Scan for the cell matching the given text and deliver its [x, y] coordinate at center. 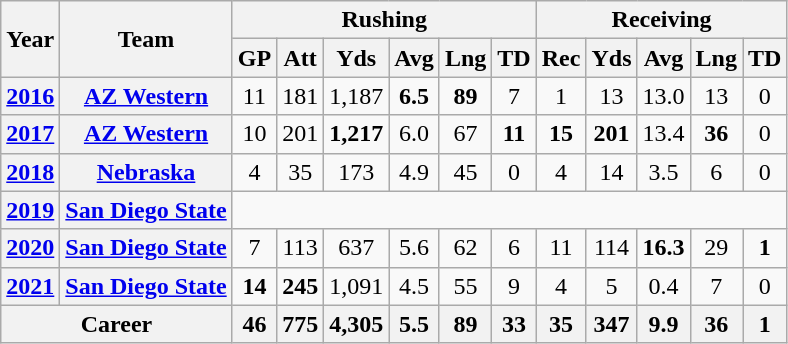
2018 [30, 172]
15 [561, 134]
2017 [30, 134]
Career [116, 324]
2021 [30, 286]
4.9 [414, 172]
33 [514, 324]
10 [254, 134]
1,091 [356, 286]
5.5 [414, 324]
775 [300, 324]
2019 [30, 210]
Nebraska [146, 172]
Year [30, 39]
Rushing [384, 20]
GP [254, 58]
5 [612, 286]
173 [356, 172]
3.5 [664, 172]
45 [465, 172]
0.4 [664, 286]
9 [514, 286]
181 [300, 96]
6.0 [414, 134]
637 [356, 248]
2020 [30, 248]
13.4 [664, 134]
16.3 [664, 248]
Att [300, 58]
1,187 [356, 96]
Receiving [662, 20]
245 [300, 286]
4.5 [414, 286]
46 [254, 324]
1,217 [356, 134]
5.6 [414, 248]
62 [465, 248]
114 [612, 248]
29 [716, 248]
2016 [30, 96]
113 [300, 248]
6.5 [414, 96]
Team [146, 39]
Rec [561, 58]
9.9 [664, 324]
13.0 [664, 96]
4,305 [356, 324]
55 [465, 286]
67 [465, 134]
347 [612, 324]
